Return (X, Y) of the center of cell containing provided text 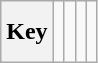
Key (27, 32)
